Output the [X, Y] coordinate of the center of the cell containing the given text.  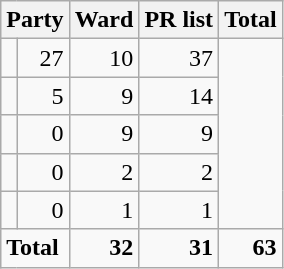
63 [251, 248]
37 [179, 58]
14 [179, 96]
27 [43, 58]
Party [35, 20]
PR list [179, 20]
5 [43, 96]
10 [104, 58]
31 [179, 248]
32 [104, 248]
Ward [104, 20]
